Determine the (x, y) coordinate at the center of the cell enclosing the given text.  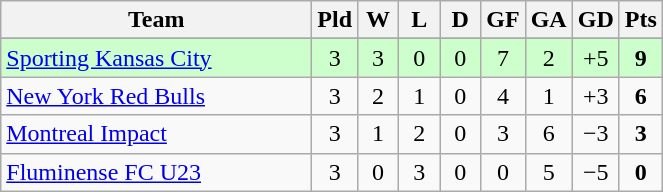
5 (548, 172)
4 (503, 96)
Montreal Impact (156, 134)
7 (503, 58)
Pts (640, 20)
New York Red Bulls (156, 96)
+5 (596, 58)
−5 (596, 172)
Team (156, 20)
9 (640, 58)
W (378, 20)
GD (596, 20)
Fluminense FC U23 (156, 172)
Pld (335, 20)
Sporting Kansas City (156, 58)
+3 (596, 96)
D (460, 20)
L (420, 20)
−3 (596, 134)
GF (503, 20)
GA (548, 20)
